Extract the [x, y] coordinate from the center of the cell holding the provided text.  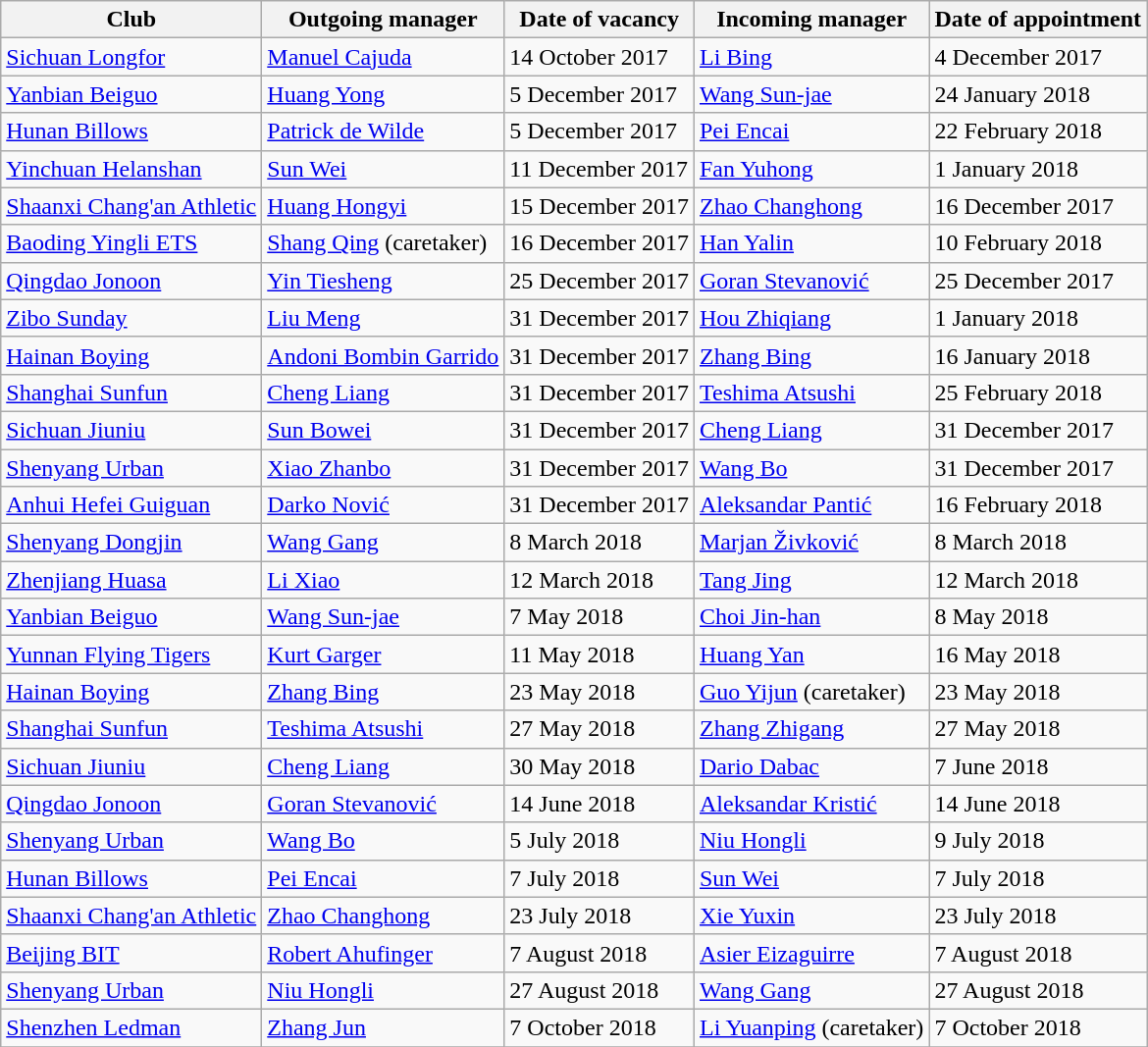
25 February 2018 [1038, 393]
Aleksandar Kristić [810, 804]
22 February 2018 [1038, 131]
Club [131, 20]
Date of vacancy [600, 20]
Yinchuan Helanshan [131, 169]
Anhui Hefei Guiguan [131, 505]
Li Bing [810, 57]
Beijing BIT [131, 953]
Yin Tiesheng [383, 281]
8 May 2018 [1038, 617]
11 May 2018 [600, 654]
4 December 2017 [1038, 57]
Date of appointment [1038, 20]
7 June 2018 [1038, 766]
Zibo Sunday [131, 318]
Huang Yan [810, 654]
Sichuan Longfor [131, 57]
16 May 2018 [1038, 654]
Liu Meng [383, 318]
Xiao Zhanbo [383, 468]
Baoding Yingli ETS [131, 243]
Li Xiao [383, 580]
Andoni Bombin Garrido [383, 355]
10 February 2018 [1038, 243]
Darko Nović [383, 505]
Robert Ahufinger [383, 953]
Kurt Garger [383, 654]
Fan Yuhong [810, 169]
Choi Jin-han [810, 617]
Aleksandar Pantić [810, 505]
30 May 2018 [600, 766]
Marjan Živković [810, 543]
Guo Yijun (caretaker) [810, 692]
16 February 2018 [1038, 505]
Patrick de Wilde [383, 131]
Yunnan Flying Tigers [131, 654]
Li Yuanping (caretaker) [810, 1027]
Zhang Zhigang [810, 729]
Xie Yuxin [810, 916]
24 January 2018 [1038, 94]
Han Yalin [810, 243]
Dario Dabac [810, 766]
7 May 2018 [600, 617]
Hou Zhiqiang [810, 318]
14 October 2017 [600, 57]
11 December 2017 [600, 169]
9 July 2018 [1038, 841]
Manuel Cajuda [383, 57]
5 July 2018 [600, 841]
16 January 2018 [1038, 355]
Asier Eizaguirre [810, 953]
Incoming manager [810, 20]
Shenzhen Ledman [131, 1027]
Sun Bowei [383, 430]
Shenyang Dongjin [131, 543]
Huang Hongyi [383, 206]
15 December 2017 [600, 206]
Shang Qing (caretaker) [383, 243]
Outgoing manager [383, 20]
Tang Jing [810, 580]
Zhenjiang Huasa [131, 580]
Huang Yong [383, 94]
Zhang Jun [383, 1027]
